Return [x, y] of the center of cell containing provided text 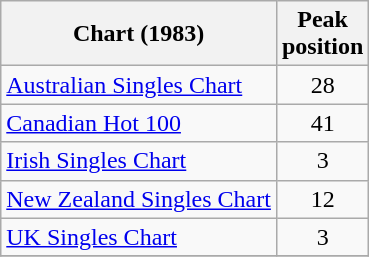
12 [322, 199]
UK Singles Chart [139, 237]
Irish Singles Chart [139, 161]
Chart (1983) [139, 34]
41 [322, 123]
Australian Singles Chart [139, 85]
Canadian Hot 100 [139, 123]
Peakposition [322, 34]
28 [322, 85]
New Zealand Singles Chart [139, 199]
